Determine the [x, y] coordinate at the center of the cell enclosing the given text.  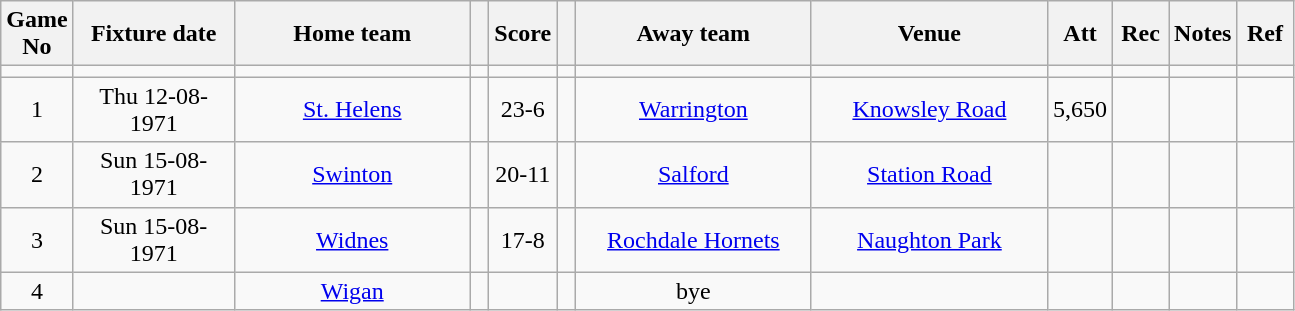
St. Helens [352, 110]
Rochdale Hornets [693, 240]
Att [1080, 34]
Station Road [929, 174]
23-6 [523, 110]
bye [693, 291]
Rec [1141, 34]
Wigan [352, 291]
Away team [693, 34]
Game No [37, 34]
3 [37, 240]
Fixture date [154, 34]
17-8 [523, 240]
Thu 12-08-1971 [154, 110]
2 [37, 174]
Naughton Park [929, 240]
5,650 [1080, 110]
Knowsley Road [929, 110]
20-11 [523, 174]
4 [37, 291]
1 [37, 110]
Swinton [352, 174]
Score [523, 34]
Widnes [352, 240]
Warrington [693, 110]
Ref [1265, 34]
Home team [352, 34]
Notes [1203, 34]
Salford [693, 174]
Venue [929, 34]
